Identify which cell holds the provided text, then report its [x, y] central coordinate. 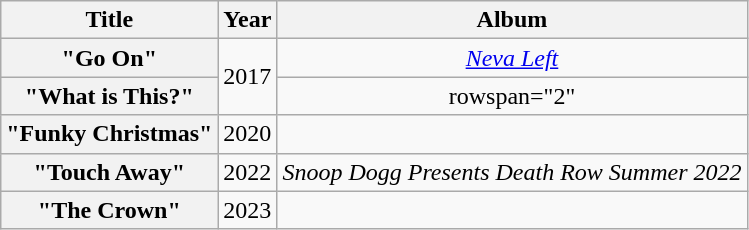
"Funky Christmas" [110, 134]
rowspan="2" [512, 96]
2017 [248, 77]
2023 [248, 210]
"Touch Away" [110, 172]
Album [512, 20]
"Go On" [110, 58]
"What is This?" [110, 96]
Title [110, 20]
Neva Left [512, 58]
2020 [248, 134]
Snoop Dogg Presents Death Row Summer 2022 [512, 172]
Year [248, 20]
2022 [248, 172]
"The Crown" [110, 210]
